Provide the (x, y) coordinate of the cell's center where the given text is located.  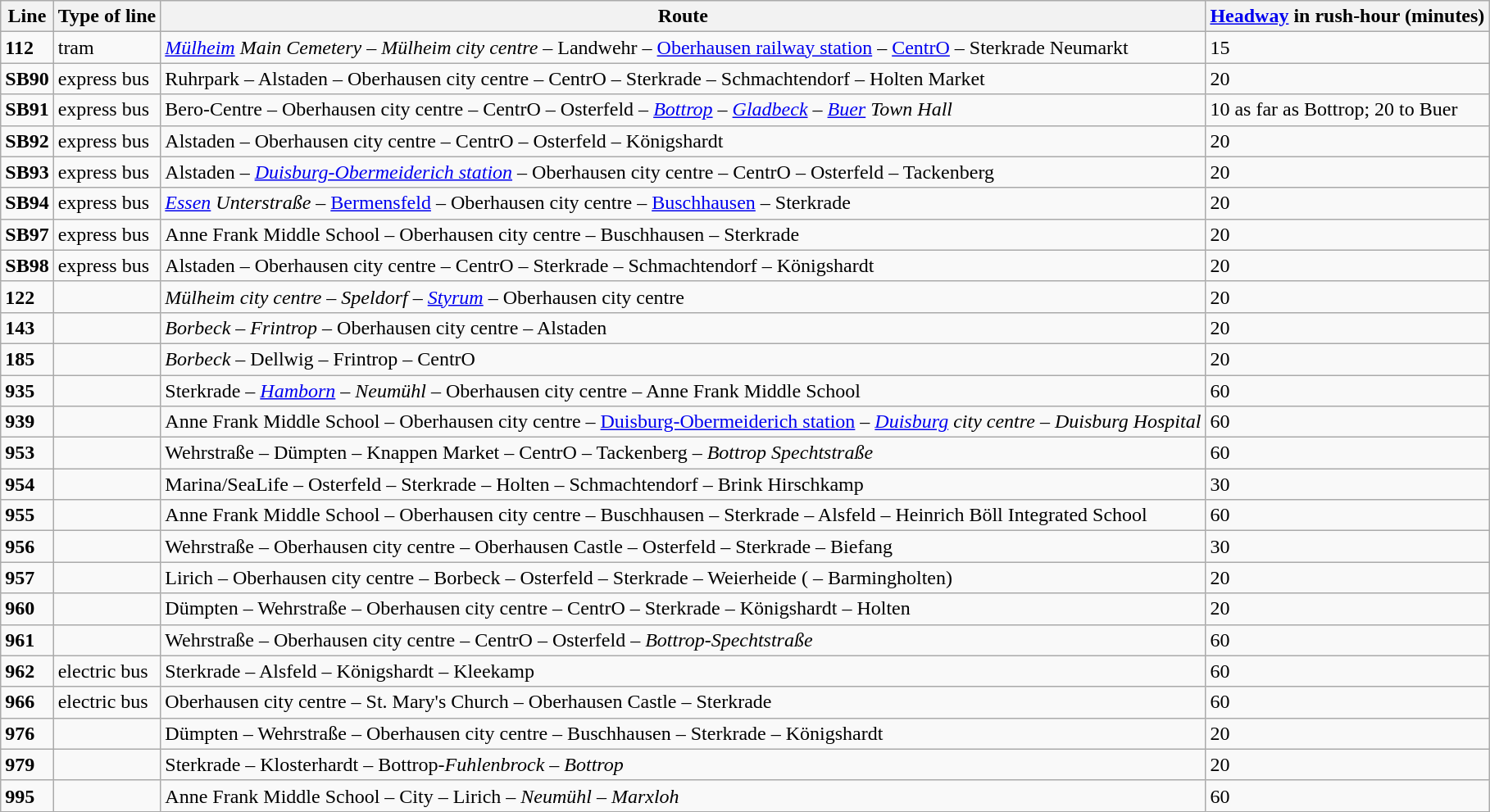
Borbeck – Frintrop – Oberhausen city centre – Alstaden (684, 328)
935 (27, 391)
185 (27, 359)
Sterkrade – Klosterhardt – Bottrop-Fuhlenbrock – Bottrop (684, 764)
Dümpten – Wehrstraße – Oberhausen city centre – CentrO – Sterkrade – Königshardt – Holten (684, 609)
Type of line (107, 16)
SB91 (27, 110)
953 (27, 453)
Dümpten – Wehrstraße – Oberhausen city centre – Buschhausen – Sterkrade – Königshardt (684, 733)
Sterkrade – Alsfeld – Königshardt – Kleekamp (684, 671)
Alstaden – Oberhausen city centre – CentrO – Sterkrade – Schmachtendorf – Königshardt (684, 265)
Sterkrade – Hamborn – Neumühl – Oberhausen city centre – Anne Frank Middle School (684, 391)
SB93 (27, 172)
956 (27, 547)
961 (27, 640)
Oberhausen city centre – St. Mary's Church – Oberhausen Castle – Sterkrade (684, 702)
Wehrstraße – Oberhausen city centre – CentrO – Osterfeld – Bottrop-Spechtstraße (684, 640)
976 (27, 733)
SB98 (27, 265)
122 (27, 297)
SB94 (27, 203)
Essen Unterstraße – Bermensfeld – Oberhausen city centre – Buschhausen – Sterkrade (684, 203)
Alstaden – Oberhausen city centre – CentrO – Osterfeld – Königshardt (684, 141)
Route (684, 16)
966 (27, 702)
10 as far as Bottrop; 20 to Buer (1347, 110)
Mülheim Main Cemetery – Mülheim city centre – Landwehr – Oberhausen railway station – CentrO – Sterkrade Neumarkt (684, 48)
Marina/SeaLife – Osterfeld – Sterkrade – Holten – Schmachtendorf – Brink Hirschkamp (684, 484)
955 (27, 515)
Anne Frank Middle School – Oberhausen city centre – Buschhausen – Sterkrade – Alsfeld – Heinrich Böll Integrated School (684, 515)
112 (27, 48)
Borbeck – Dellwig – Frintrop – CentrO (684, 359)
Ruhrpark – Alstaden – Oberhausen city centre – CentrO – Sterkrade – Schmachtendorf – Holten Market (684, 79)
Anne Frank Middle School – City – Lirich – Neumühl – Marxloh (684, 796)
15 (1347, 48)
Lirich – Oberhausen city centre – Borbeck – Osterfeld – Sterkrade – Weierheide ( – Barmingholten) (684, 578)
939 (27, 422)
Anne Frank Middle School – Oberhausen city centre – Buschhausen – Sterkrade (684, 234)
954 (27, 484)
960 (27, 609)
979 (27, 764)
962 (27, 671)
Wehrstraße – Dümpten – Knappen Market – CentrO – Tackenberg – Bottrop Spechtstraße (684, 453)
SB90 (27, 79)
SB92 (27, 141)
Anne Frank Middle School – Oberhausen city centre – Duisburg-Obermeiderich station – Duisburg city centre – Duisburg Hospital (684, 422)
957 (27, 578)
Line (27, 16)
Headway in rush-hour (minutes) (1347, 16)
995 (27, 796)
Wehrstraße – Oberhausen city centre – Oberhausen Castle – Osterfeld – Sterkrade – Biefang (684, 547)
Alstaden – Duisburg-Obermeiderich station – Oberhausen city centre – CentrO – Osterfeld – Tackenberg (684, 172)
143 (27, 328)
SB97 (27, 234)
tram (107, 48)
Bero-Centre – Oberhausen city centre – CentrO – Osterfeld – Bottrop – Gladbeck – Buer Town Hall (684, 110)
Mülheim city centre – Speldorf – Styrum – Oberhausen city centre (684, 297)
